For the text-containing cell, return its midpoint in (X, Y) coordinate format. 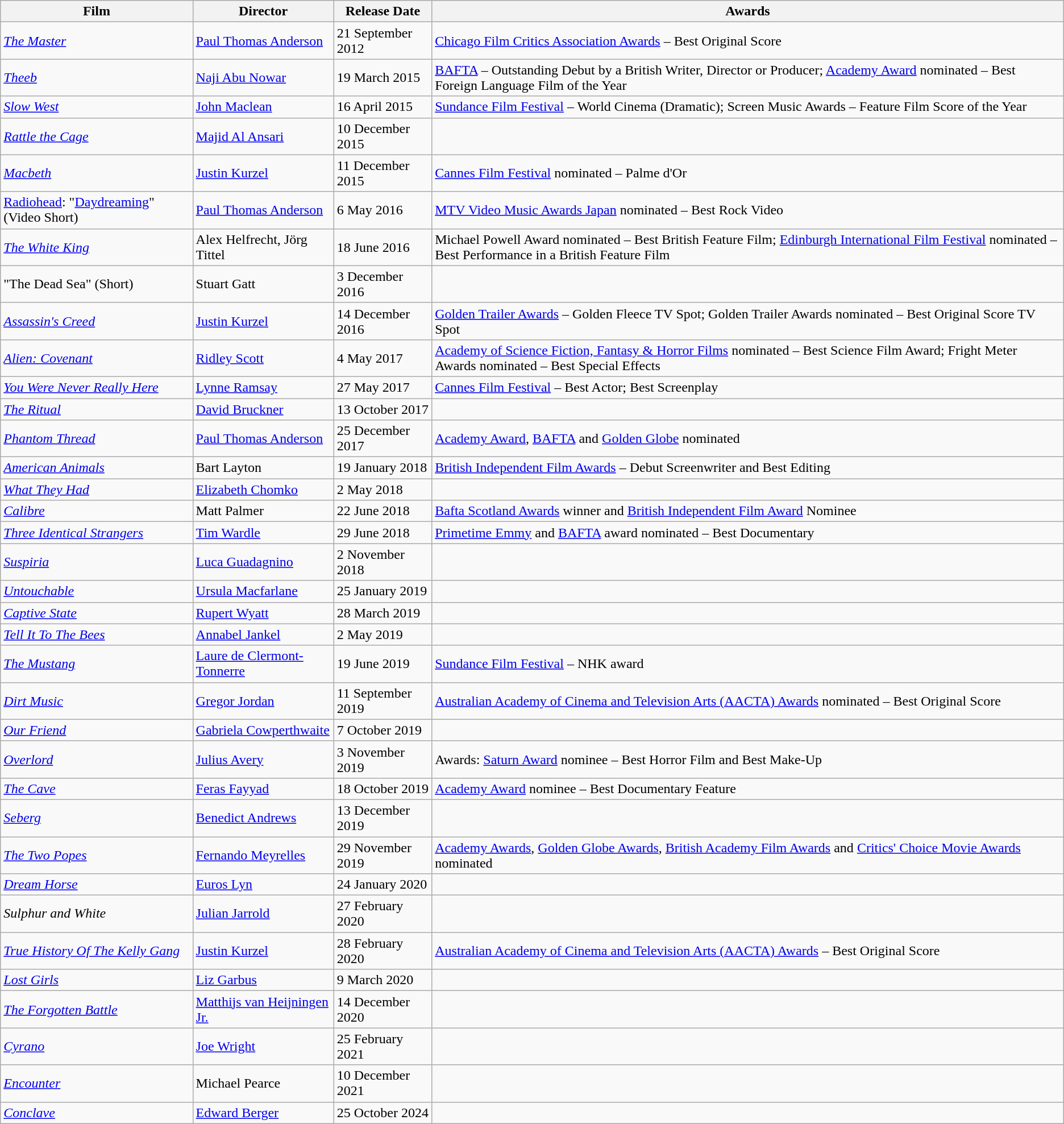
14 December 2016 (383, 321)
Australian Academy of Cinema and Television Arts (AACTA) Awards nominated – Best Original Score (748, 700)
Chicago Film Critics Association Awards – Best Original Score (748, 41)
Awards (748, 11)
You Were Never Really Here (97, 387)
Academy Award, BAFTA and Golden Globe nominated (748, 439)
Matthijs van Heijningen Jr. (263, 1010)
True History Of The Kelly Gang (97, 951)
Cyrano (97, 1046)
Ridley Scott (263, 358)
Annabel Jankel (263, 634)
25 December 2017 (383, 439)
3 November 2019 (383, 760)
22 June 2018 (383, 511)
6 May 2016 (383, 210)
Luca Guadagnino (263, 562)
Three Identical Strangers (97, 533)
The Master (97, 41)
18 October 2019 (383, 789)
29 June 2018 (383, 533)
John Maclean (263, 107)
11 December 2015 (383, 173)
Julian Jarrold (263, 914)
Rattle the Cage (97, 136)
24 January 2020 (383, 885)
Sulphur and White (97, 914)
Matt Palmer (263, 511)
Encounter (97, 1084)
Untouchable (97, 591)
Academy Awards, Golden Globe Awards, British Academy Film Awards and Critics' Choice Movie Awards nominated (748, 855)
The Forgotten Battle (97, 1010)
Ursula Macfarlane (263, 591)
David Bruckner (263, 409)
4 May 2017 (383, 358)
The Cave (97, 789)
25 February 2021 (383, 1046)
Theeb (97, 77)
Majid Al Ansari (263, 136)
Dirt Music (97, 700)
Bafta Scotland Awards winner and British Independent Film Award Nominee (748, 511)
2 November 2018 (383, 562)
Primetime Emmy and BAFTA award nominated – Best Documentary (748, 533)
28 March 2019 (383, 613)
Academy of Science Fiction, Fantasy & Horror Films nominated – Best Science Film Award; Fright Meter Awards nominated – Best Special Effects (748, 358)
19 January 2018 (383, 468)
Julius Avery (263, 760)
2 May 2018 (383, 490)
Captive State (97, 613)
Cannes Film Festival nominated – Palme d'Or (748, 173)
Dream Horse (97, 885)
Alien: Covenant (97, 358)
The Mustang (97, 664)
Director (263, 11)
Lynne Ramsay (263, 387)
MTV Video Music Awards Japan nominated – Best Rock Video (748, 210)
Australian Academy of Cinema and Television Arts (AACTA) Awards – Best Original Score (748, 951)
Elizabeth Chomko (263, 490)
14 December 2020 (383, 1010)
BAFTA – Outstanding Debut by a British Writer, Director or Producer; Academy Award nominated – Best Foreign Language Film of the Year (748, 77)
Laure de Clermont-Tonnerre (263, 664)
Sundance Film Festival – World Cinema (Dramatic); Screen Music Awards – Feature Film Score of the Year (748, 107)
13 December 2019 (383, 818)
Euros Lyn (263, 885)
Sundance Film Festival – NHK award (748, 664)
18 June 2016 (383, 247)
25 January 2019 (383, 591)
29 November 2019 (383, 855)
Awards: Saturn Award nominee – Best Horror Film and Best Make-Up (748, 760)
Edward Berger (263, 1113)
28 February 2020 (383, 951)
Our Friend (97, 730)
13 October 2017 (383, 409)
27 May 2017 (383, 387)
11 September 2019 (383, 700)
Tim Wardle (263, 533)
10 December 2015 (383, 136)
19 March 2015 (383, 77)
Radiohead: "Daydreaming" (Video Short) (97, 210)
Alex Helfrecht, Jörg Tittel (263, 247)
Slow West (97, 107)
25 October 2024 (383, 1113)
7 October 2019 (383, 730)
Michael Pearce (263, 1084)
British Independent Film Awards – Debut Screenwriter and Best Editing (748, 468)
Cannes Film Festival – Best Actor; Best Screenplay (748, 387)
3 December 2016 (383, 284)
Fernando Meyrelles (263, 855)
Naji Abu Nowar (263, 77)
Bart Layton (263, 468)
9 March 2020 (383, 980)
Gabriela Cowperthwaite (263, 730)
Academy Award nominee – Best Documentary Feature (748, 789)
19 June 2019 (383, 664)
Release Date (383, 11)
Stuart Gatt (263, 284)
Conclave (97, 1113)
Joe Wright (263, 1046)
Liz Garbus (263, 980)
"The Dead Sea" (Short) (97, 284)
10 December 2021 (383, 1084)
Calibre (97, 511)
Rupert Wyatt (263, 613)
Benedict Andrews (263, 818)
2 May 2019 (383, 634)
21 September 2012 (383, 41)
Film (97, 11)
27 February 2020 (383, 914)
Macbeth (97, 173)
Lost Girls (97, 980)
Golden Trailer Awards – Golden Fleece TV Spot; Golden Trailer Awards nominated – Best Original Score TV Spot (748, 321)
Gregor Jordan (263, 700)
The Ritual (97, 409)
Phantom Thread (97, 439)
Suspiria (97, 562)
American Animals (97, 468)
Overlord (97, 760)
Assassin's Creed (97, 321)
What They Had (97, 490)
Seberg (97, 818)
Tell It To The Bees (97, 634)
Feras Fayyad (263, 789)
The Two Popes (97, 855)
16 April 2015 (383, 107)
The White King (97, 247)
